Provide the (x, y) coordinate of the cell's center where the given text is located.  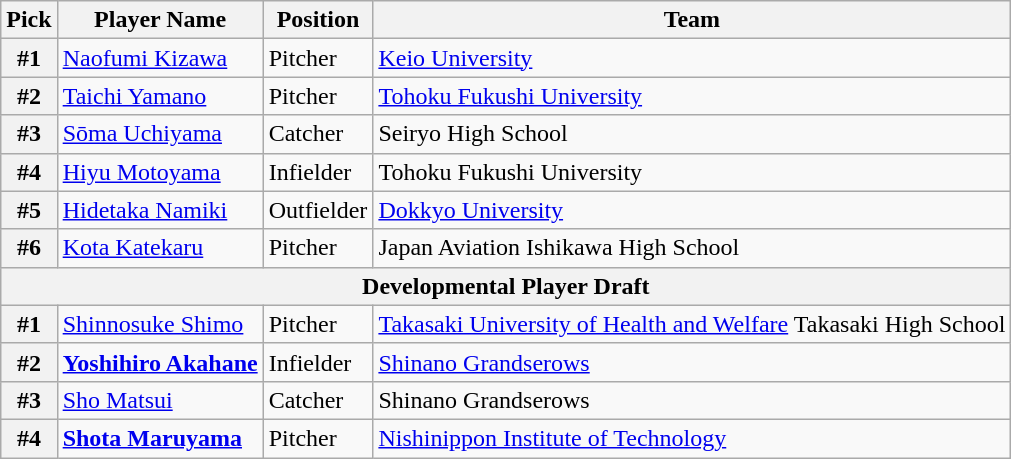
Dokkyo University (692, 210)
Keio University (692, 58)
Nishinippon Institute of Technology (692, 438)
Hiyu Motoyama (160, 172)
Japan Aviation Ishikawa High School (692, 248)
#6 (29, 248)
Sōma Uchiyama (160, 134)
Naofumi Kizawa (160, 58)
Player Name (160, 20)
Shota Maruyama (160, 438)
Shinnosuke Shimo (160, 324)
Pick (29, 20)
Kota Katekaru (160, 248)
Team (692, 20)
Takasaki University of Health and Welfare Takasaki High School (692, 324)
Taichi Yamano (160, 96)
Position (318, 20)
Sho Matsui (160, 400)
Seiryo High School (692, 134)
#5 (29, 210)
Developmental Player Draft (506, 286)
Hidetaka Namiki (160, 210)
Outfielder (318, 210)
Yoshihiro Akahane (160, 362)
